Detect which cell encompasses the target text, then output its [X, Y] center coordinate. 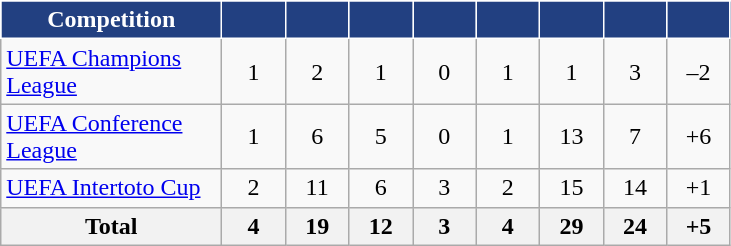
12 [381, 226]
+6 [699, 136]
14 [635, 188]
24 [635, 226]
19 [317, 226]
7 [635, 136]
–2 [699, 72]
UEFA Intertoto Cup [112, 188]
13 [572, 136]
11 [317, 188]
UEFA Conference League [112, 136]
+5 [699, 226]
Total [112, 226]
15 [572, 188]
29 [572, 226]
5 [381, 136]
Competition [112, 20]
+1 [699, 188]
UEFA Champions League [112, 72]
